Provide the [X, Y] coordinate of the cell's center where the given text is located.  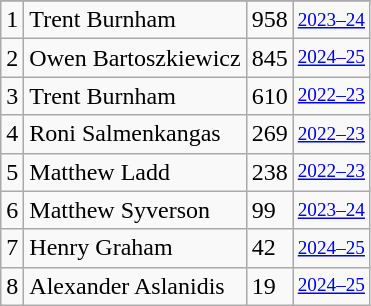
99 [270, 210]
Matthew Syverson [135, 210]
5 [12, 172]
845 [270, 58]
Owen Bartoszkiewicz [135, 58]
Roni Salmenkangas [135, 134]
4 [12, 134]
269 [270, 134]
958 [270, 20]
42 [270, 248]
19 [270, 286]
2 [12, 58]
6 [12, 210]
8 [12, 286]
238 [270, 172]
Henry Graham [135, 248]
7 [12, 248]
3 [12, 96]
Alexander Aslanidis [135, 286]
1 [12, 20]
610 [270, 96]
Matthew Ladd [135, 172]
